For the text-containing cell, return its midpoint in [X, Y] coordinate format. 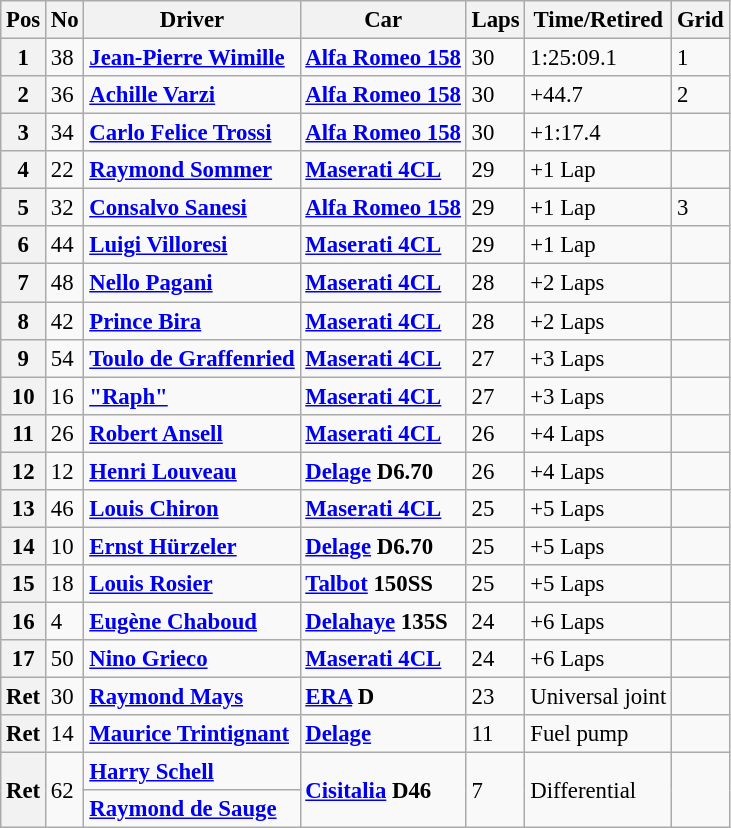
Car [383, 20]
Henri Louveau [192, 471]
Delahaye 135S [383, 621]
Toulo de Graffenried [192, 358]
Driver [192, 20]
8 [24, 321]
48 [65, 283]
Grid [700, 20]
Ernst Hürzeler [192, 546]
32 [65, 208]
23 [496, 697]
Talbot 150SS [383, 584]
22 [65, 170]
Harry Schell [192, 772]
Pos [24, 20]
Differential [598, 790]
Maurice Trintignant [192, 734]
Raymond Sommer [192, 170]
Consalvo Sanesi [192, 208]
50 [65, 659]
44 [65, 245]
54 [65, 358]
No [65, 20]
Nello Pagani [192, 283]
Time/Retired [598, 20]
Laps [496, 20]
Raymond Mays [192, 697]
13 [24, 509]
"Raph" [192, 396]
Cisitalia D46 [383, 790]
36 [65, 95]
17 [24, 659]
Delage [383, 734]
Achille Varzi [192, 95]
46 [65, 509]
15 [24, 584]
38 [65, 58]
42 [65, 321]
Prince Bira [192, 321]
5 [24, 208]
Eugène Chaboud [192, 621]
6 [24, 245]
1:25:09.1 [598, 58]
Jean-Pierre Wimille [192, 58]
Universal joint [598, 697]
9 [24, 358]
+44.7 [598, 95]
34 [65, 133]
Luigi Villoresi [192, 245]
62 [65, 790]
18 [65, 584]
Louis Chiron [192, 509]
Nino Grieco [192, 659]
ERA D [383, 697]
Fuel pump [598, 734]
Raymond de Sauge [192, 809]
Robert Ansell [192, 433]
+1:17.4 [598, 133]
Carlo Felice Trossi [192, 133]
Louis Rosier [192, 584]
